Detect which cell encompasses the target text, then output its (x, y) center coordinate. 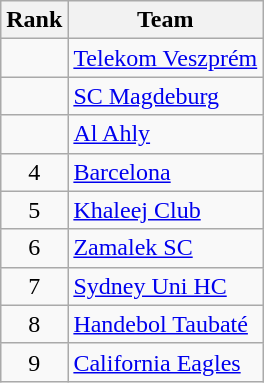
4 (34, 172)
Barcelona (166, 172)
Handebol Taubaté (166, 324)
Telekom Veszprém (166, 58)
SC Magdeburg (166, 96)
5 (34, 210)
6 (34, 248)
7 (34, 286)
Zamalek SC (166, 248)
Team (166, 20)
8 (34, 324)
Al Ahly (166, 134)
California Eagles (166, 362)
Rank (34, 20)
Sydney Uni HC (166, 286)
9 (34, 362)
Khaleej Club (166, 210)
